Scan for the cell matching the given text and deliver its [x, y] coordinate at center. 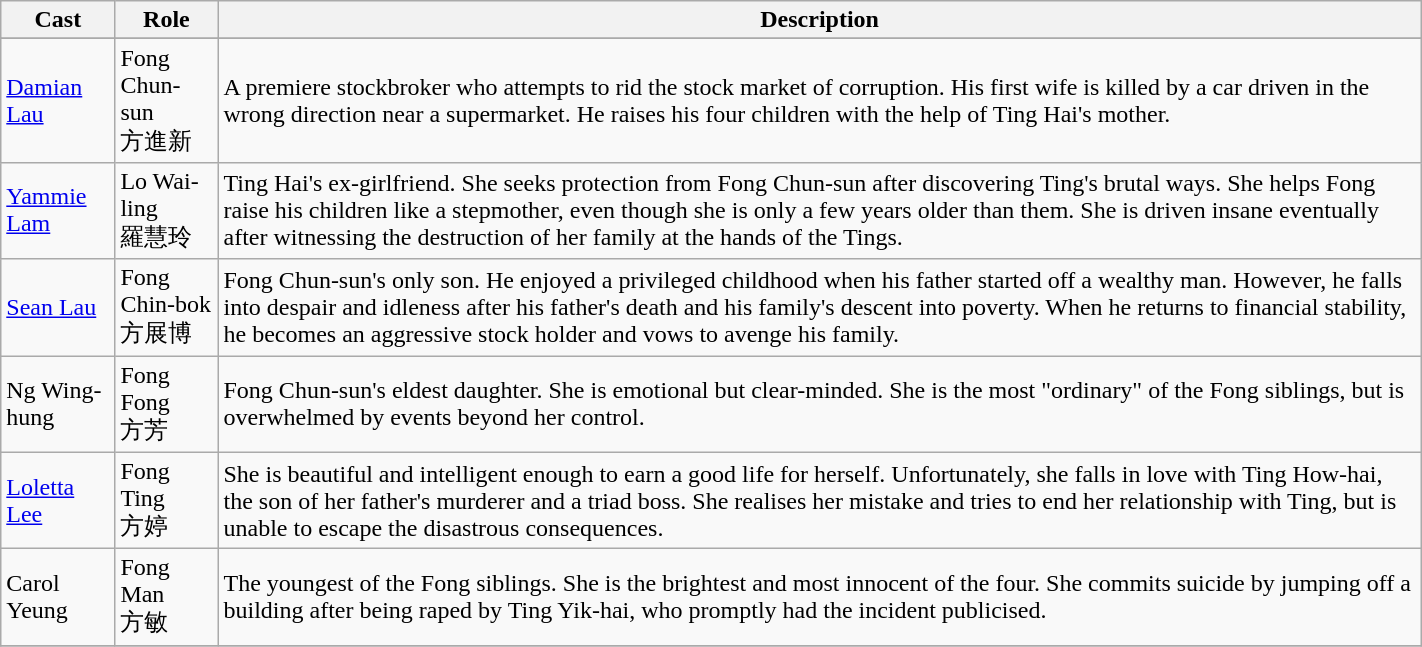
Ng Wing-hung [58, 404]
Cast [58, 20]
Fong Ting方婷 [166, 500]
Role [166, 20]
Fong Chin-bok方展博 [166, 308]
Fong Man方敏 [166, 598]
Fong Fong方芳 [166, 404]
Yammie Lam [58, 210]
Damian Lau [58, 101]
Description [820, 20]
Loletta Lee [58, 500]
Sean Lau [58, 308]
Lo Wai-ling羅慧玲 [166, 210]
Carol Yeung [58, 598]
Fong Chun-sun方進新 [166, 101]
